Detect which cell encompasses the target text, then output its [X, Y] center coordinate. 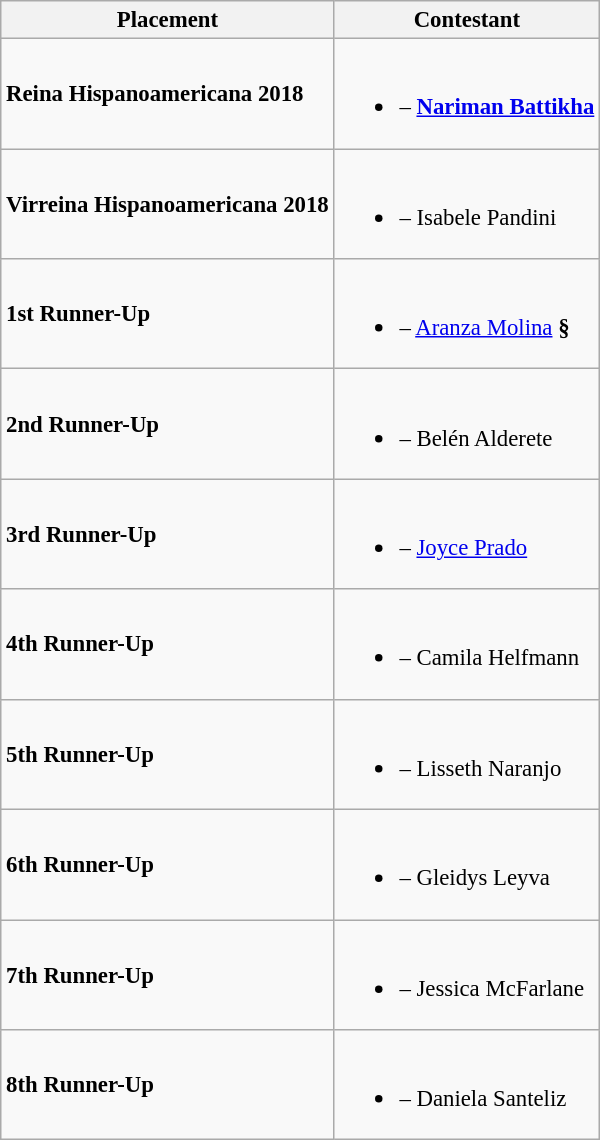
4th Runner-Up [168, 644]
– Joyce Prado [467, 534]
– Aranza Molina § [467, 314]
– Isabele Pandini [467, 204]
Virreina Hispanoamericana 2018 [168, 204]
8th Runner-Up [168, 1085]
– Belén Alderete [467, 424]
Contestant [467, 20]
– Lisseth Naranjo [467, 754]
7th Runner-Up [168, 975]
– Nariman Battikha [467, 94]
1st Runner-Up [168, 314]
– Gleidys Leyva [467, 865]
– Daniela Santeliz [467, 1085]
– Jessica McFarlane [467, 975]
5th Runner-Up [168, 754]
6th Runner-Up [168, 865]
Placement [168, 20]
3rd Runner-Up [168, 534]
2nd Runner-Up [168, 424]
Reina Hispanoamericana 2018 [168, 94]
– Camila Helfmann [467, 644]
